Find where the given text appears and provide that cell's center as [X, Y] coordinate. 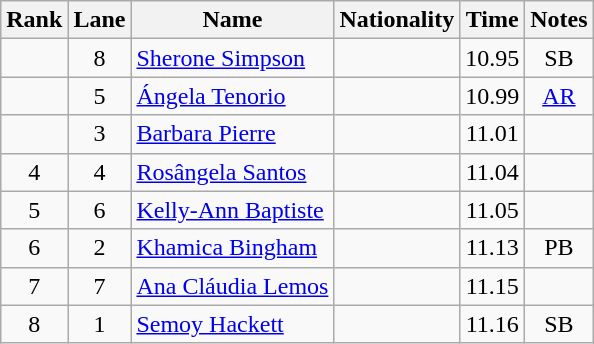
Ángela Tenorio [232, 96]
11.15 [492, 286]
11.13 [492, 248]
11.05 [492, 210]
Sherone Simpson [232, 58]
Nationality [397, 20]
PB [559, 248]
Notes [559, 20]
Name [232, 20]
10.99 [492, 96]
Barbara Pierre [232, 134]
3 [100, 134]
Semoy Hackett [232, 324]
1 [100, 324]
Kelly-Ann Baptiste [232, 210]
2 [100, 248]
11.01 [492, 134]
10.95 [492, 58]
Rank [34, 20]
Time [492, 20]
11.04 [492, 172]
AR [559, 96]
11.16 [492, 324]
Ana Cláudia Lemos [232, 286]
Lane [100, 20]
Rosângela Santos [232, 172]
Khamica Bingham [232, 248]
